Scan for the cell matching the given text and deliver its (x, y) coordinate at center. 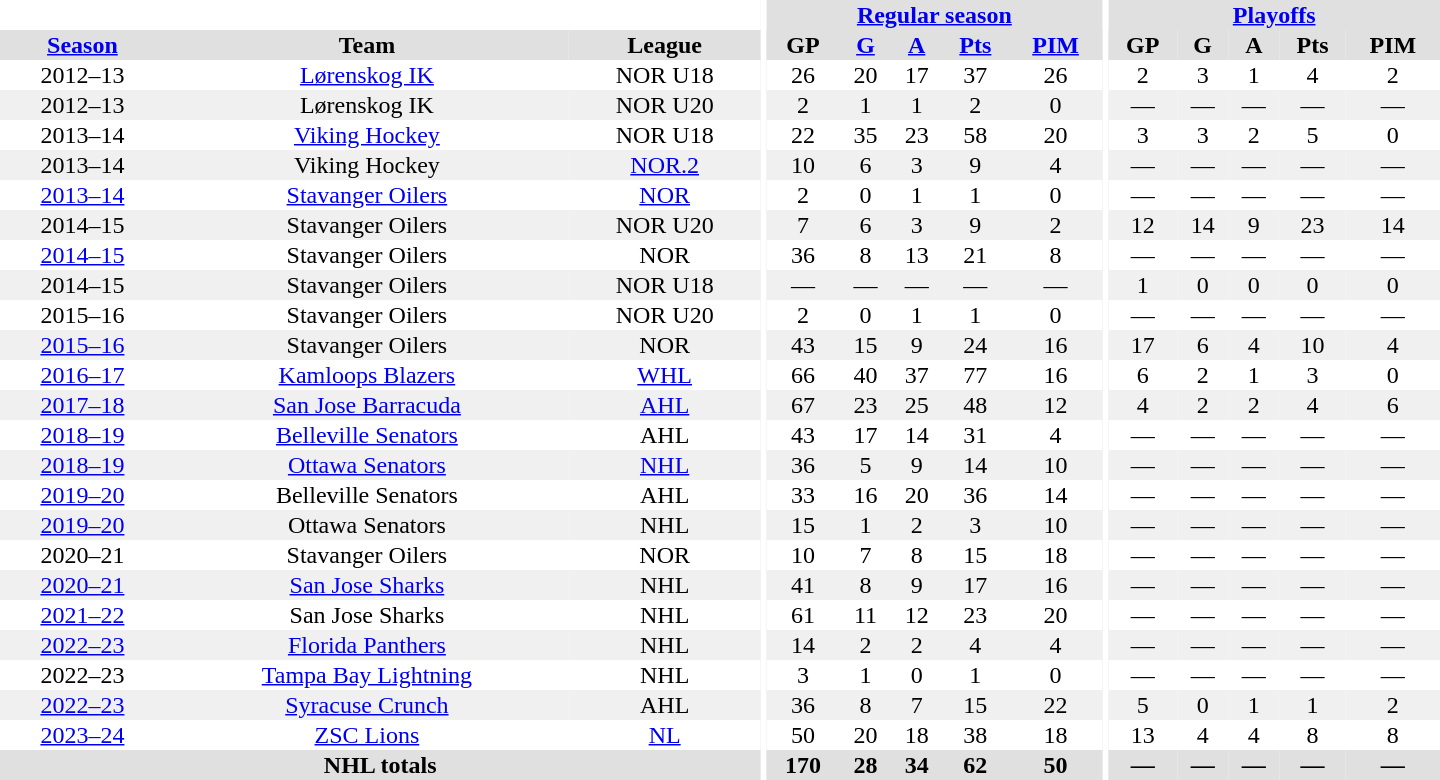
2017–18 (82, 405)
62 (975, 765)
Season (82, 45)
Playoffs (1274, 15)
31 (975, 435)
2023–24 (82, 735)
Florida Panthers (367, 645)
33 (803, 495)
40 (866, 375)
2016–17 (82, 375)
Syracuse Crunch (367, 705)
48 (975, 405)
34 (916, 765)
38 (975, 735)
24 (975, 345)
2021–22 (82, 615)
NHL totals (380, 765)
Kamloops Blazers (367, 375)
41 (803, 585)
21 (975, 255)
League (664, 45)
NL (664, 735)
Tampa Bay Lightning (367, 675)
77 (975, 375)
25 (916, 405)
NOR.2 (664, 165)
Team (367, 45)
Regular season (934, 15)
11 (866, 615)
35 (866, 135)
67 (803, 405)
58 (975, 135)
61 (803, 615)
28 (866, 765)
San Jose Barracuda (367, 405)
170 (803, 765)
WHL (664, 375)
66 (803, 375)
ZSC Lions (367, 735)
